Locate the cell with the specified text and output its [x, y] center coordinate. 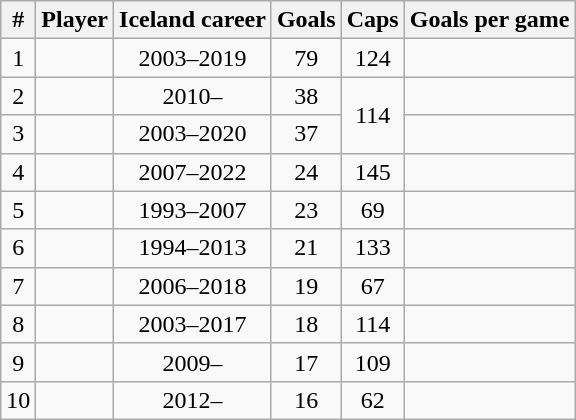
10 [18, 400]
7 [18, 286]
2003–2019 [193, 58]
79 [306, 58]
2007–2022 [193, 172]
2 [18, 96]
124 [372, 58]
Player [75, 20]
4 [18, 172]
18 [306, 324]
9 [18, 362]
23 [306, 210]
1 [18, 58]
1993–2007 [193, 210]
8 [18, 324]
19 [306, 286]
69 [372, 210]
Goals [306, 20]
2009– [193, 362]
3 [18, 134]
2003–2017 [193, 324]
67 [372, 286]
2012– [193, 400]
2006–2018 [193, 286]
62 [372, 400]
133 [372, 248]
16 [306, 400]
38 [306, 96]
37 [306, 134]
6 [18, 248]
21 [306, 248]
2003–2020 [193, 134]
5 [18, 210]
109 [372, 362]
17 [306, 362]
24 [306, 172]
# [18, 20]
Caps [372, 20]
2010– [193, 96]
145 [372, 172]
Goals per game [490, 20]
1994–2013 [193, 248]
Iceland career [193, 20]
